Provide the [x, y] coordinate of the cell's center where the given text is located.  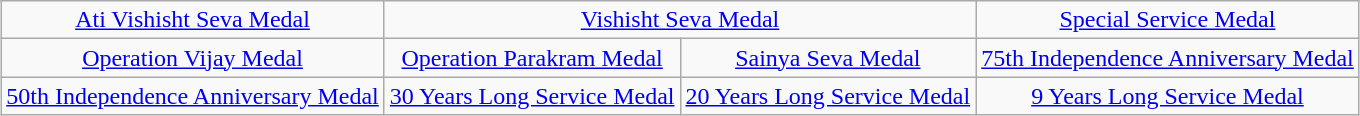
75th Independence Anniversary Medal [1168, 58]
20 Years Long Service Medal [828, 96]
Operation Vijay Medal [193, 58]
30 Years Long Service Medal [532, 96]
9 Years Long Service Medal [1168, 96]
Sainya Seva Medal [828, 58]
Vishisht Seva Medal [680, 20]
Special Service Medal [1168, 20]
Operation Parakram Medal [532, 58]
Ati Vishisht Seva Medal [193, 20]
50th Independence Anniversary Medal [193, 96]
